Return the (x, y) coordinate for the center point of the cell that contains the specified text.  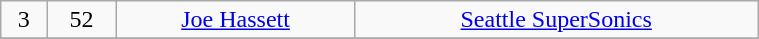
52 (82, 20)
3 (24, 20)
Seattle SuperSonics (556, 20)
Joe Hassett (235, 20)
